For the text-containing cell, return its midpoint in [X, Y] coordinate format. 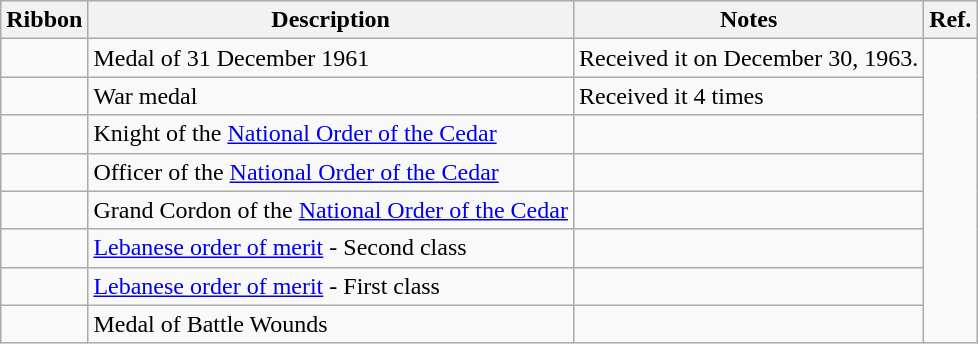
Officer of the National Order of the Cedar [331, 172]
Lebanese order of merit - Second class [331, 248]
Grand Cordon of the National Order of the Cedar [331, 210]
Medal of 31 December 1961 [331, 58]
Knight of the National Order of the Cedar [331, 134]
War medal [331, 96]
Received it 4 times [748, 96]
Ref. [950, 20]
Notes [748, 20]
Description [331, 20]
Lebanese order of merit - First class [331, 286]
Received it on December 30, 1963. [748, 58]
Medal of Battle Wounds [331, 324]
Ribbon [44, 20]
